Capture the cell that displays the provided text and extract its [X, Y] central coordinate. 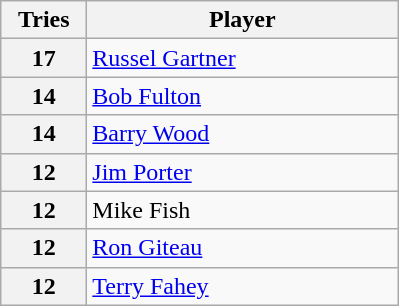
Mike Fish [242, 210]
Terry Fahey [242, 286]
Tries [44, 20]
Ron Giteau [242, 248]
Jim Porter [242, 172]
17 [44, 58]
Russel Gartner [242, 58]
Bob Fulton [242, 96]
Player [242, 20]
Barry Wood [242, 134]
